Detect which cell encompasses the target text, then output its (x, y) center coordinate. 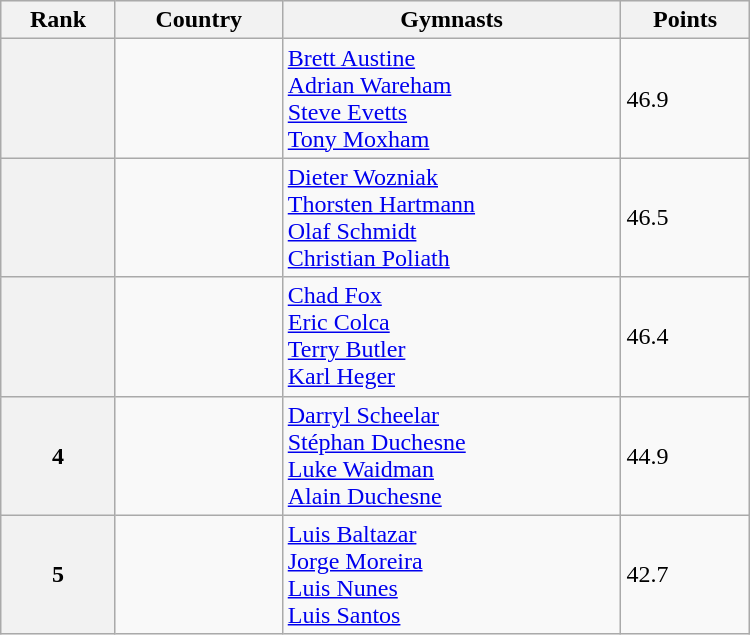
Rank (58, 20)
Country (198, 20)
5 (58, 574)
Dieter Wozniak Thorsten Hartmann Olaf Schmidt Christian Poliath (452, 218)
44.9 (685, 456)
Brett Austine Adrian Wareham Steve Evetts Tony Moxham (452, 98)
46.9 (685, 98)
Darryl Scheelar Stéphan Duchesne Luke Waidman Alain Duchesne (452, 456)
Luis Baltazar Jorge Moreira Luis Nunes Luis Santos (452, 574)
Gymnasts (452, 20)
46.5 (685, 218)
46.4 (685, 336)
4 (58, 456)
Chad Fox Eric Colca Terry Butler Karl Heger (452, 336)
42.7 (685, 574)
Points (685, 20)
